For the text-containing cell, return its midpoint in (x, y) coordinate format. 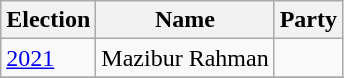
2021 (48, 58)
Party (308, 20)
Mazibur Rahman (185, 58)
Name (185, 20)
Election (48, 20)
